Output the [x, y] coordinate of the center of the cell containing the given text.  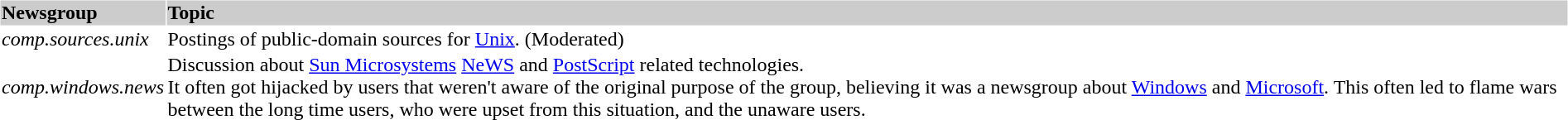
Postings of public-domain sources for Unix. (Moderated) [867, 39]
Newsgroup [83, 12]
Topic [867, 12]
comp.sources.unix [83, 39]
